Scan for the cell matching the given text and deliver its [X, Y] coordinate at center. 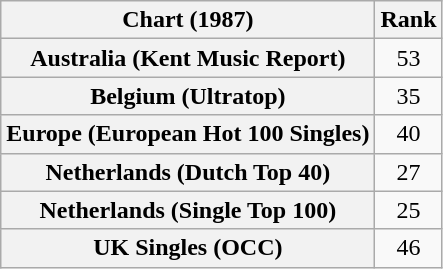
Chart (1987) [188, 20]
27 [408, 172]
Rank [408, 20]
Netherlands (Single Top 100) [188, 210]
Belgium (Ultratop) [188, 96]
UK Singles (OCC) [188, 248]
Australia (Kent Music Report) [188, 58]
25 [408, 210]
53 [408, 58]
Netherlands (Dutch Top 40) [188, 172]
35 [408, 96]
Europe (European Hot 100 Singles) [188, 134]
40 [408, 134]
46 [408, 248]
